Pinpoint the cell where the given text exists, returning its (x, y) midpoint coordinate. 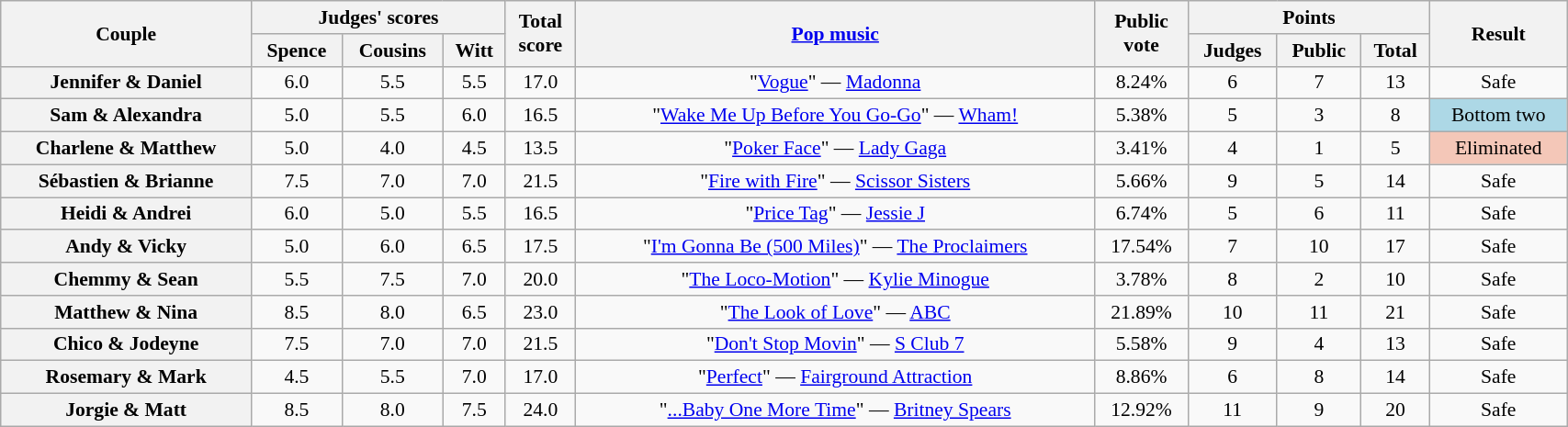
"Vogue" — Madonna (835, 83)
3.41% (1141, 149)
17 (1395, 247)
"Perfect" — Fairground Attraction (835, 377)
Public (1319, 51)
8.86% (1141, 377)
Cousins (392, 51)
21.89% (1141, 312)
23.0 (540, 312)
Rosemary & Mark (127, 377)
Publicvote (1141, 33)
Bottom two (1499, 116)
Spence (296, 51)
Witt (474, 51)
"Wake Me Up Before You Go-Go" — Wham! (835, 116)
Andy & Vicky (127, 247)
13.5 (540, 149)
"Don't Stop Movin" — S Club 7 (835, 344)
5.66% (1141, 181)
5.58% (1141, 344)
3.78% (1141, 279)
Totalscore (540, 33)
Heidi & Andrei (127, 214)
"Fire with Fire" — Scissor Sisters (835, 181)
Eliminated (1499, 149)
3 (1319, 116)
20.0 (540, 279)
"I'm Gonna Be (500 Miles)" — The Proclaimers (835, 247)
Charlene & Matthew (127, 149)
Sam & Alexandra (127, 116)
Points (1309, 17)
Chico & Jodeyne (127, 344)
2 (1319, 279)
"The Loco-Motion" — Kylie Minogue (835, 279)
Pop music (835, 33)
Couple (127, 33)
5.38% (1141, 116)
"The Look of Love" — ABC (835, 312)
Jorgie & Matt (127, 410)
21 (1395, 312)
12.92% (1141, 410)
"Price Tag" — Jessie J (835, 214)
24.0 (540, 410)
4.0 (392, 149)
Chemmy & Sean (127, 279)
Judges (1233, 51)
Matthew & Nina (127, 312)
17.54% (1141, 247)
Judges' scores (378, 17)
"...Baby One More Time" — Britney Spears (835, 410)
Total (1395, 51)
8.24% (1141, 83)
6.74% (1141, 214)
Result (1499, 33)
20 (1395, 410)
Jennifer & Daniel (127, 83)
"Poker Face" — Lady Gaga (835, 149)
Sébastien & Brianne (127, 181)
17.5 (540, 247)
1 (1319, 149)
